Search for the cell housing the specified text and yield its (x, y) center coordinate. 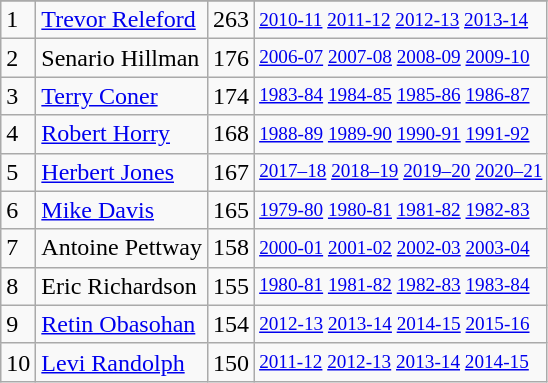
2006-07 2007-08 2008-09 2009-10 (401, 58)
168 (232, 134)
2000-01 2001-02 2002-03 2003-04 (401, 248)
2012-13 2013-14 2014-15 2015-16 (401, 324)
158 (232, 248)
7 (18, 248)
2011-12 2012-13 2013-14 2014-15 (401, 362)
Levi Randolph (122, 362)
Antoine Pettway (122, 248)
Herbert Jones (122, 172)
150 (232, 362)
6 (18, 210)
Trevor Releford (122, 20)
8 (18, 286)
155 (232, 286)
2017–18 2018–19 2019–20 2020–21 (401, 172)
Eric Richardson (122, 286)
167 (232, 172)
165 (232, 210)
154 (232, 324)
1 (18, 20)
Senario Hillman (122, 58)
9 (18, 324)
1983-84 1984-85 1985-86 1986-87 (401, 96)
2010-11 2011-12 2012-13 2013-14 (401, 20)
Terry Coner (122, 96)
2 (18, 58)
263 (232, 20)
4 (18, 134)
1988-89 1989-90 1990-91 1991-92 (401, 134)
1979-80 1980-81 1981-82 1982-83 (401, 210)
174 (232, 96)
Mike Davis (122, 210)
5 (18, 172)
10 (18, 362)
3 (18, 96)
176 (232, 58)
Robert Horry (122, 134)
Retin Obasohan (122, 324)
1980-81 1981-82 1982-83 1983-84 (401, 286)
